Extract the [x, y] coordinate from the center of the cell holding the provided text.  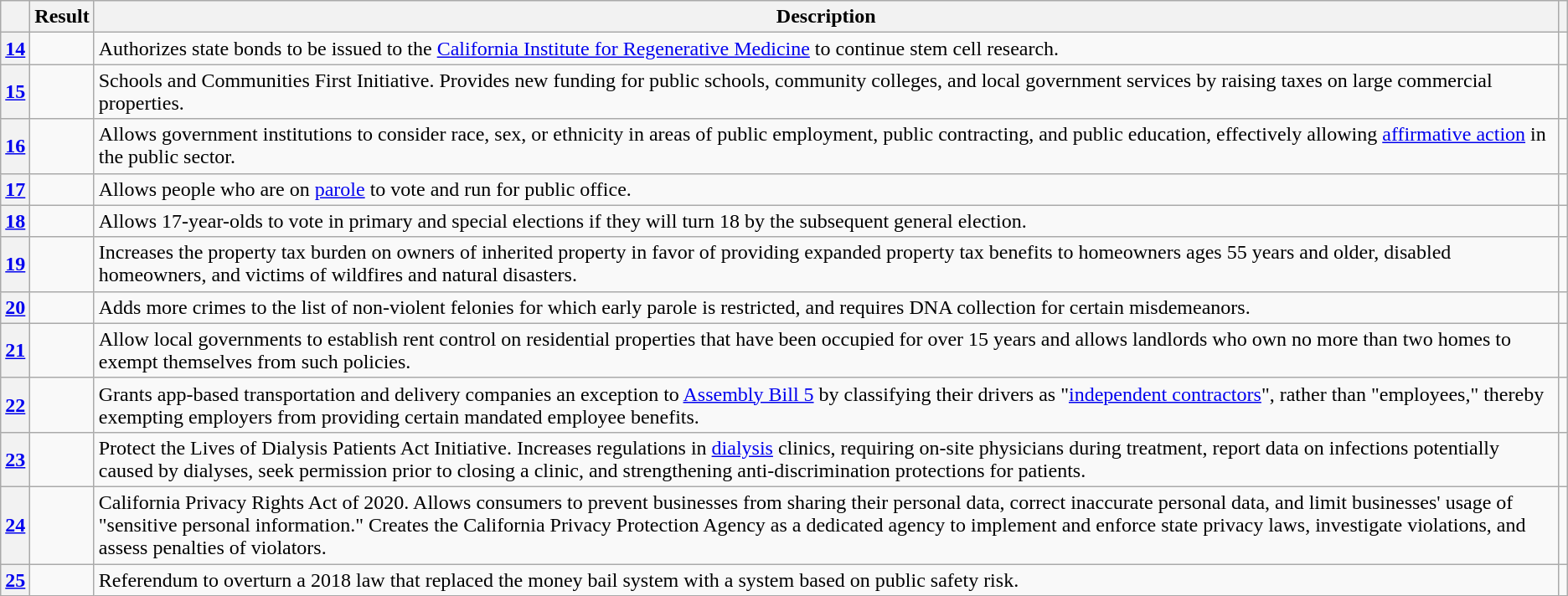
Description [826, 17]
Adds more crimes to the list of non-violent felonies for which early parole is restricted, and requires DNA collection for certain misdemeanors. [826, 307]
15 [15, 92]
22 [15, 405]
Allows people who are on parole to vote and run for public office. [826, 189]
Result [62, 17]
18 [15, 221]
21 [15, 350]
25 [15, 580]
14 [15, 49]
16 [15, 146]
19 [15, 265]
Authorizes state bonds to be issued to the California Institute for Regenerative Medicine to continue stem cell research. [826, 49]
Referendum to overturn a 2018 law that replaced the money bail system with a system based on public safety risk. [826, 580]
17 [15, 189]
23 [15, 459]
24 [15, 525]
Allows 17-year-olds to vote in primary and special elections if they will turn 18 by the subsequent general election. [826, 221]
20 [15, 307]
